Locate the cell with the specified text and output its (x, y) center coordinate. 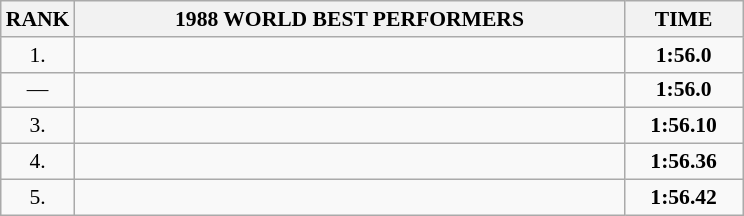
4. (38, 162)
1:56.36 (684, 162)
1. (38, 55)
1:56.42 (684, 197)
TIME (684, 19)
1988 WORLD BEST PERFORMERS (349, 19)
3. (38, 126)
5. (38, 197)
— (38, 90)
1:56.10 (684, 126)
RANK (38, 19)
